Detect which cell encompasses the target text, then output its [x, y] center coordinate. 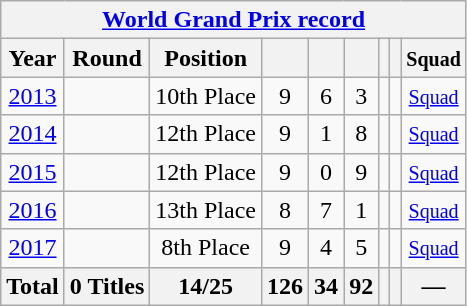
4 [326, 248]
2015 [33, 172]
3 [362, 96]
2014 [33, 134]
2013 [33, 96]
2017 [33, 248]
14/25 [206, 286]
5 [362, 248]
10th Place [206, 96]
0 [326, 172]
34 [326, 286]
World Grand Prix record [234, 20]
8th Place [206, 248]
Position [206, 58]
— [434, 286]
0 Titles [107, 286]
92 [362, 286]
13th Place [206, 210]
126 [286, 286]
Round [107, 58]
Total [33, 286]
6 [326, 96]
2016 [33, 210]
Year [33, 58]
7 [326, 210]
